Locate the cell with the specified text and output its (x, y) center coordinate. 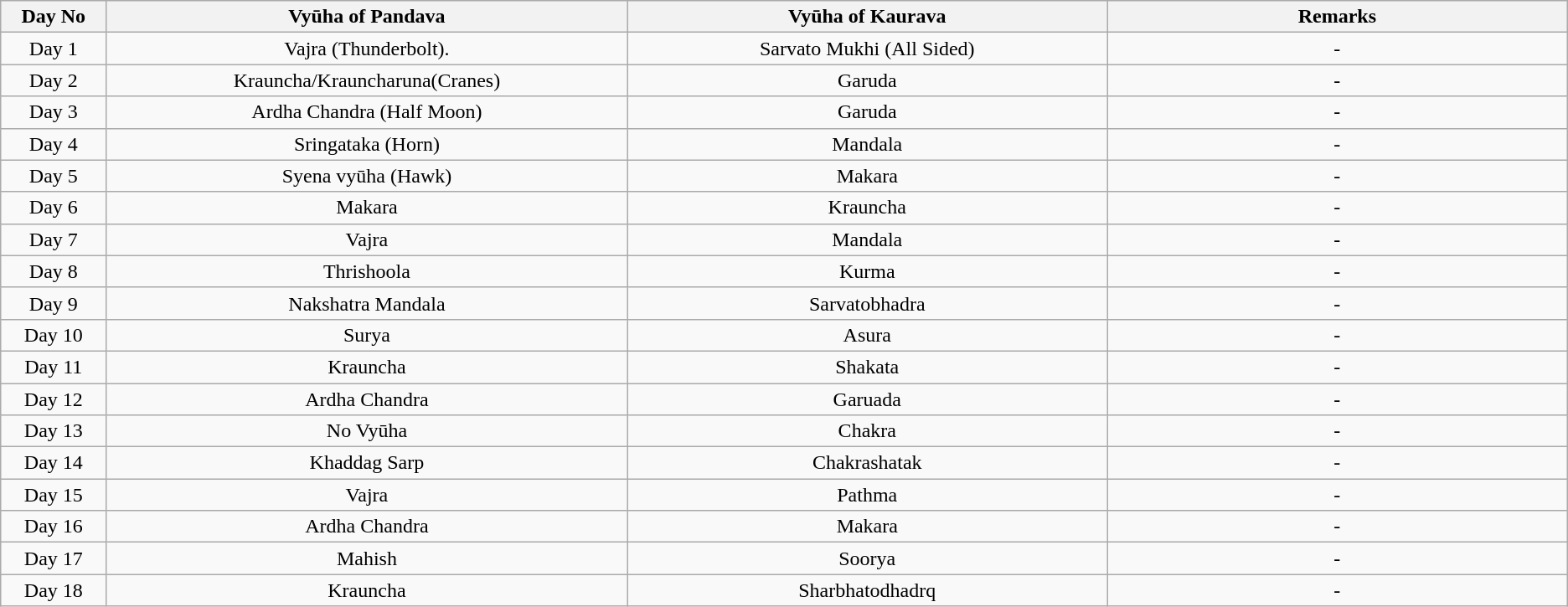
Day 6 (54, 208)
Day 17 (54, 558)
Remarks (1338, 17)
Thrishoola (367, 271)
Day 3 (54, 112)
Sringataka (Horn) (367, 144)
Nakshatra Mandala (367, 303)
Day 4 (54, 144)
Day 10 (54, 335)
No Vyūha (367, 431)
Day 7 (54, 239)
Day 15 (54, 495)
Khaddag Sarp (367, 463)
Asura (867, 335)
Day 18 (54, 590)
Day 12 (54, 399)
Day 16 (54, 527)
Soorya (867, 558)
Kurma (867, 271)
Vyūha of Pandava (367, 17)
Chakra (867, 431)
Shakata (867, 367)
Vyūha of Kaurava (867, 17)
Day 1 (54, 49)
Mahish (367, 558)
Day 5 (54, 176)
Chakrashatak (867, 463)
Krauncha/Krauncharuna(Cranes) (367, 80)
Day No (54, 17)
Day 11 (54, 367)
Day 2 (54, 80)
Sarvatobhadra (867, 303)
Ardha Chandra (Half Moon) (367, 112)
Day 13 (54, 431)
Surya (367, 335)
Syena vyūha (Hawk) (367, 176)
Day 9 (54, 303)
Pathma (867, 495)
Garuada (867, 399)
Day 8 (54, 271)
Sharbhatodhadrq (867, 590)
Vajra (Thunderbolt). (367, 49)
Sarvato Mukhi (All Sided) (867, 49)
Day 14 (54, 463)
